Extract the (x, y) coordinate from the center of the cell holding the provided text.  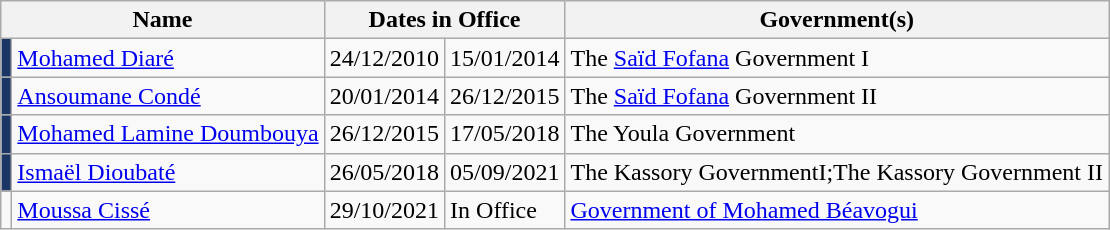
Name (162, 20)
Dates in Office (444, 20)
26/05/2018 (384, 172)
05/09/2021 (505, 172)
The Saïd Fofana Government I (837, 58)
Ansoumane Condé (168, 96)
20/01/2014 (384, 96)
24/12/2010 (384, 58)
Mohamed Diaré (168, 58)
The Saïd Fofana Government II (837, 96)
Ismaël Dioubaté (168, 172)
The Kassory GovernmentI;The Kassory Government II (837, 172)
17/05/2018 (505, 134)
The Youla Government (837, 134)
29/10/2021 (384, 210)
Moussa Cissé (168, 210)
Government(s) (837, 20)
In Office (505, 210)
Mohamed Lamine Doumbouya (168, 134)
15/01/2014 (505, 58)
Government of Mohamed Béavogui (837, 210)
